Return the (x, y) coordinate for the center point of the cell that contains the specified text.  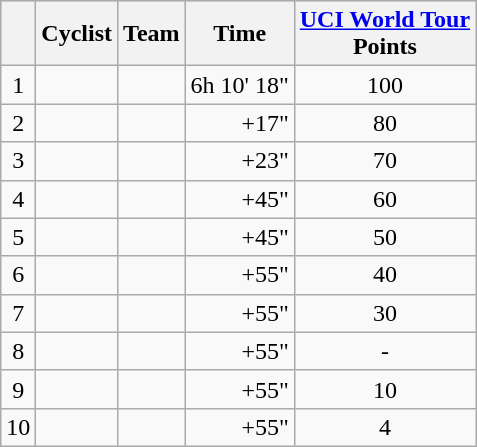
40 (384, 275)
Time (240, 34)
60 (384, 199)
5 (18, 237)
UCI World TourPoints (384, 34)
100 (384, 85)
6h 10' 18" (240, 85)
+17" (240, 123)
80 (384, 123)
Team (152, 34)
7 (18, 313)
+23" (240, 161)
1 (18, 85)
30 (384, 313)
9 (18, 389)
- (384, 351)
2 (18, 123)
8 (18, 351)
50 (384, 237)
3 (18, 161)
6 (18, 275)
Cyclist (77, 34)
70 (384, 161)
